Return [x, y] of the center of cell containing provided text 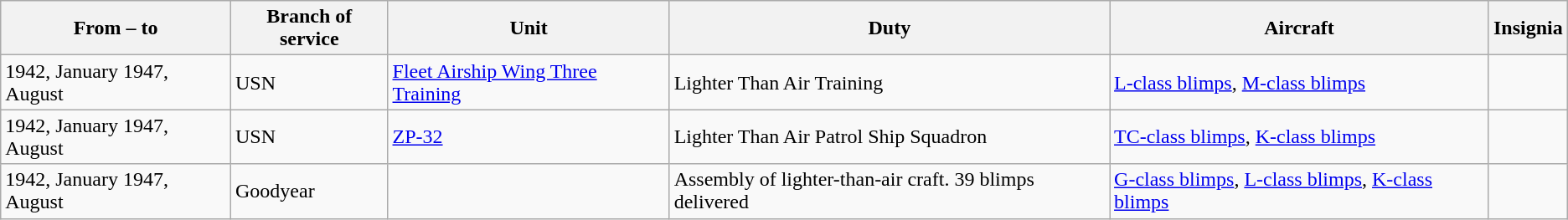
Assembly of lighter-than-air craft. 39 blimps delivered [890, 191]
Insignia [1528, 28]
L-class blimps, M-class blimps [1300, 82]
TC-class blimps, K-class blimps [1300, 137]
Unit [529, 28]
Fleet Airship Wing Three Training [529, 82]
Lighter Than Air Patrol Ship Squadron [890, 137]
From – to [116, 28]
Aircraft [1300, 28]
Lighter Than Air Training [890, 82]
Branch of service [309, 28]
ZP-32 [529, 137]
Goodyear [309, 191]
G-class blimps, L-class blimps, K-class blimps [1300, 191]
Duty [890, 28]
